Provide the [x, y] coordinate of the cell's center where the given text is located.  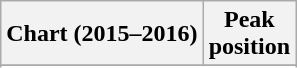
Peakposition [249, 34]
Chart (2015–2016) [102, 34]
